For the text-containing cell, return its midpoint in [X, Y] coordinate format. 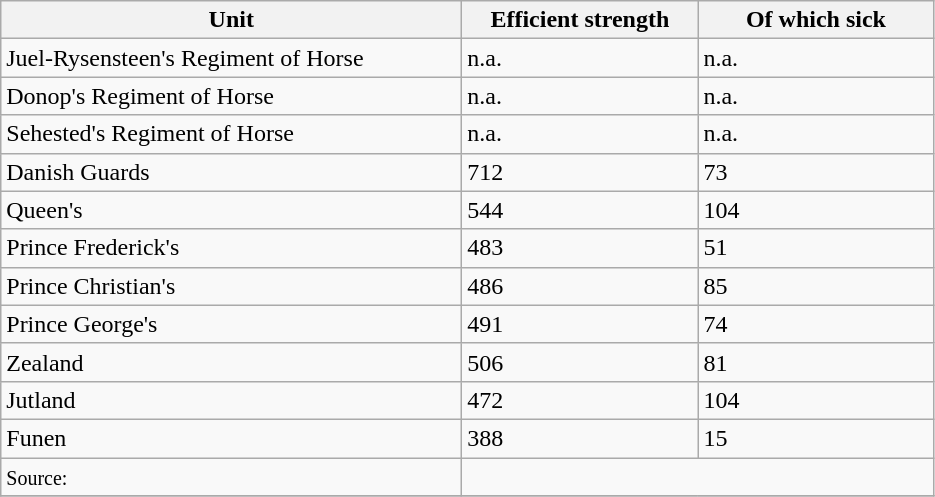
Zealand [232, 362]
Prince Christian's [232, 286]
81 [816, 362]
486 [580, 286]
51 [816, 248]
Prince Frederick's [232, 248]
Queen's [232, 210]
Funen [232, 438]
Danish Guards [232, 172]
544 [580, 210]
388 [580, 438]
Jutland [232, 400]
712 [580, 172]
74 [816, 324]
Efficient strength [580, 20]
491 [580, 324]
15 [816, 438]
Unit [232, 20]
506 [580, 362]
483 [580, 248]
85 [816, 286]
Source: [232, 477]
73 [816, 172]
472 [580, 400]
Of which sick [816, 20]
Sehested's Regiment of Horse [232, 134]
Donop's Regiment of Horse [232, 96]
Prince George's [232, 324]
Juel-Rysensteen's Regiment of Horse [232, 58]
